Scan for the cell matching the given text and deliver its (X, Y) coordinate at center. 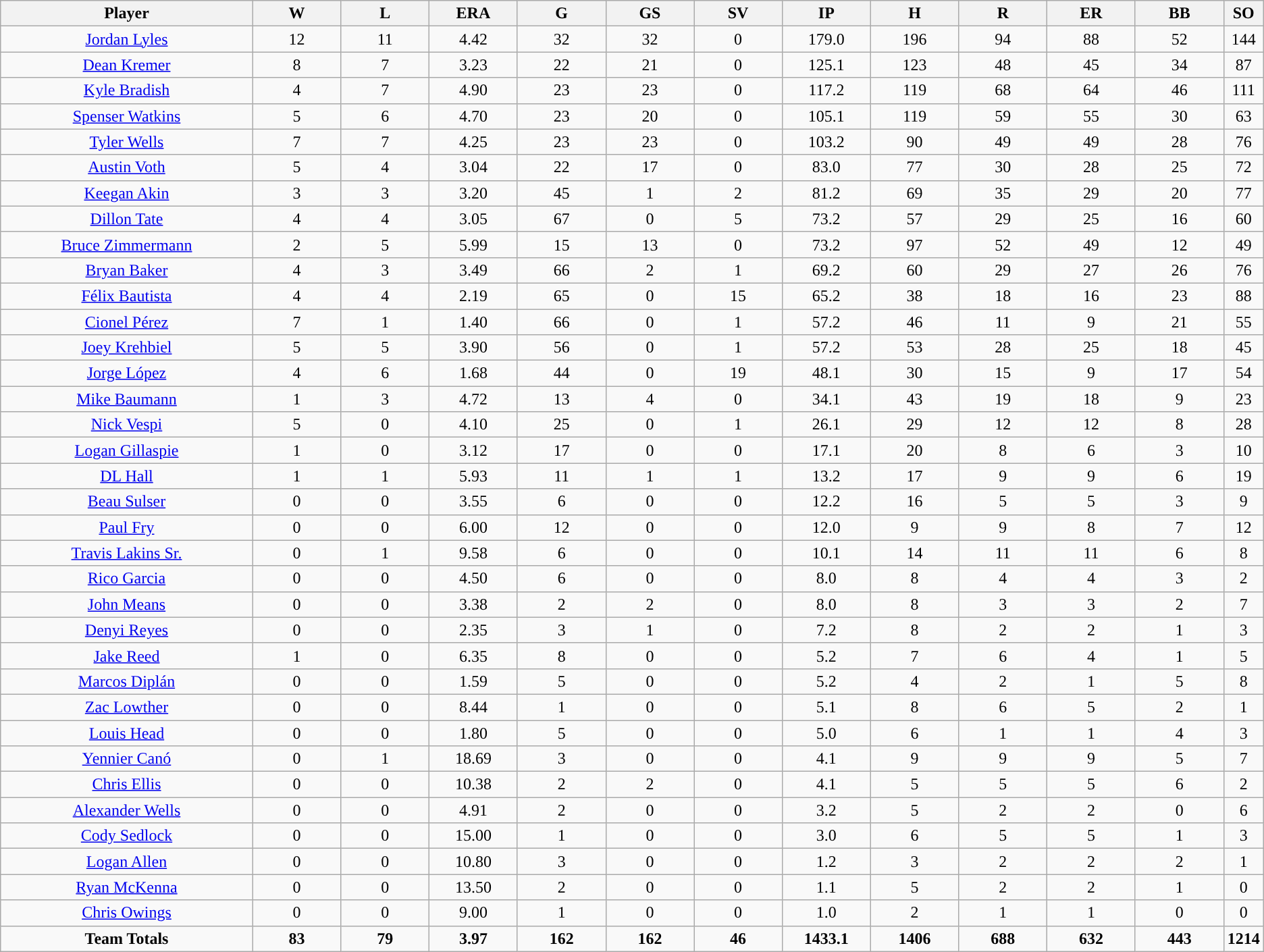
Kyle Bradish (127, 90)
79 (385, 938)
6.35 (474, 656)
L (385, 14)
64 (1091, 90)
179.0 (826, 39)
4.72 (474, 399)
65.2 (826, 296)
Beau Sulser (127, 502)
6.00 (474, 527)
111 (1244, 90)
Team Totals (127, 938)
17.1 (826, 450)
Jordan Lyles (127, 39)
Travis Lakins Sr. (127, 553)
1.0 (826, 913)
G (562, 14)
83.0 (826, 167)
65 (562, 296)
69 (914, 193)
Nick Vespi (127, 425)
3.97 (474, 938)
Cody Sedlock (127, 836)
3.38 (474, 604)
Zac Lowther (127, 707)
56 (562, 348)
SV (739, 14)
Ryan McKenna (127, 887)
81.2 (826, 193)
43 (914, 399)
John Means (127, 604)
3.12 (474, 450)
W (297, 14)
DL Hall (127, 476)
5.0 (826, 733)
4.90 (474, 90)
87 (1244, 65)
IP (826, 14)
4.25 (474, 142)
68 (1003, 90)
26.1 (826, 425)
53 (914, 348)
4.91 (474, 810)
Joey Krehbiel (127, 348)
48.1 (826, 373)
9.58 (474, 553)
3.20 (474, 193)
94 (1003, 39)
4.10 (474, 425)
83 (297, 938)
63 (1244, 116)
Jorge López (127, 373)
44 (562, 373)
Cionel Pérez (127, 322)
13.2 (826, 476)
196 (914, 39)
Félix Bautista (127, 296)
90 (914, 142)
10.38 (474, 785)
125.1 (826, 65)
8.44 (474, 707)
Marcos Diplán (127, 681)
H (914, 14)
3.05 (474, 219)
5.93 (474, 476)
1.59 (474, 681)
67 (562, 219)
Spenser Watkins (127, 116)
105.1 (826, 116)
48 (1003, 65)
Rico Garcia (127, 579)
27 (1091, 270)
3.2 (826, 810)
Dillon Tate (127, 219)
1.68 (474, 373)
72 (1244, 167)
5.99 (474, 244)
5.1 (826, 707)
632 (1091, 938)
1.80 (474, 733)
GS (650, 14)
15.00 (474, 836)
12.0 (826, 527)
Keegan Akin (127, 193)
10 (1244, 450)
Alexander Wells (127, 810)
59 (1003, 116)
Player (127, 14)
3.90 (474, 348)
54 (1244, 373)
2.35 (474, 630)
14 (914, 553)
BB (1179, 14)
10.1 (826, 553)
Denyi Reyes (127, 630)
3.0 (826, 836)
Yennier Canó (127, 759)
1.2 (826, 862)
18.69 (474, 759)
4.70 (474, 116)
1214 (1244, 938)
3.49 (474, 270)
97 (914, 244)
Logan Gillaspie (127, 450)
R (1003, 14)
26 (1179, 270)
7.2 (826, 630)
117.2 (826, 90)
688 (1003, 938)
ERA (474, 14)
Paul Fry (127, 527)
1.1 (826, 887)
3.04 (474, 167)
12.2 (826, 502)
34.1 (826, 399)
4.42 (474, 39)
ER (1091, 14)
1406 (914, 938)
Austin Voth (127, 167)
SO (1244, 14)
Chris Owings (127, 913)
3.23 (474, 65)
Logan Allen (127, 862)
443 (1179, 938)
Jake Reed (127, 656)
57 (914, 219)
9.00 (474, 913)
Louis Head (127, 733)
4.50 (474, 579)
Mike Baumann (127, 399)
Tyler Wells (127, 142)
35 (1003, 193)
3.55 (474, 502)
34 (1179, 65)
Dean Kremer (127, 65)
103.2 (826, 142)
123 (914, 65)
69.2 (826, 270)
Chris Ellis (127, 785)
1433.1 (826, 938)
1.40 (474, 322)
10.80 (474, 862)
144 (1244, 39)
Bruce Zimmermann (127, 244)
2.19 (474, 296)
13.50 (474, 887)
38 (914, 296)
Bryan Baker (127, 270)
